Scan for the cell matching the given text and deliver its (X, Y) coordinate at center. 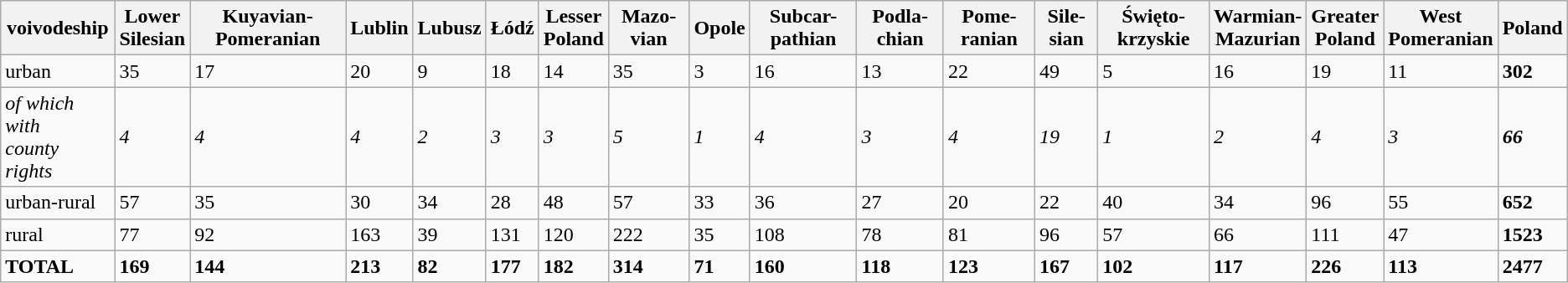
48 (573, 203)
144 (268, 266)
urban (58, 71)
120 (573, 234)
652 (1533, 203)
167 (1065, 266)
27 (900, 203)
92 (268, 234)
213 (379, 266)
Święto-krzyskie (1154, 28)
118 (900, 266)
WestPomeranian (1441, 28)
rural (58, 234)
169 (152, 266)
Lubusz (449, 28)
47 (1441, 234)
182 (573, 266)
Podla-chian (900, 28)
18 (513, 71)
131 (513, 234)
Łódź (513, 28)
314 (648, 266)
78 (900, 234)
LesserPoland (573, 28)
102 (1154, 266)
49 (1065, 71)
123 (988, 266)
GreaterPoland (1345, 28)
40 (1154, 203)
Sile-sian (1065, 28)
17 (268, 71)
302 (1533, 71)
226 (1345, 266)
82 (449, 266)
117 (1257, 266)
9 (449, 71)
177 (513, 266)
14 (573, 71)
222 (648, 234)
Kuyavian-Pomeranian (268, 28)
111 (1345, 234)
108 (803, 234)
Subcar-pathian (803, 28)
113 (1441, 266)
Warmian-Mazurian (1257, 28)
163 (379, 234)
30 (379, 203)
of which withcounty rights (58, 137)
28 (513, 203)
LowerSilesian (152, 28)
77 (152, 234)
TOTAL (58, 266)
160 (803, 266)
urban-rural (58, 203)
36 (803, 203)
Poland (1533, 28)
81 (988, 234)
Opole (720, 28)
55 (1441, 203)
11 (1441, 71)
1523 (1533, 234)
71 (720, 266)
Lublin (379, 28)
39 (449, 234)
33 (720, 203)
Mazo-vian (648, 28)
13 (900, 71)
2477 (1533, 266)
Pome-ranian (988, 28)
voivodeship (58, 28)
